Identify which cell holds the provided text, then report its (x, y) central coordinate. 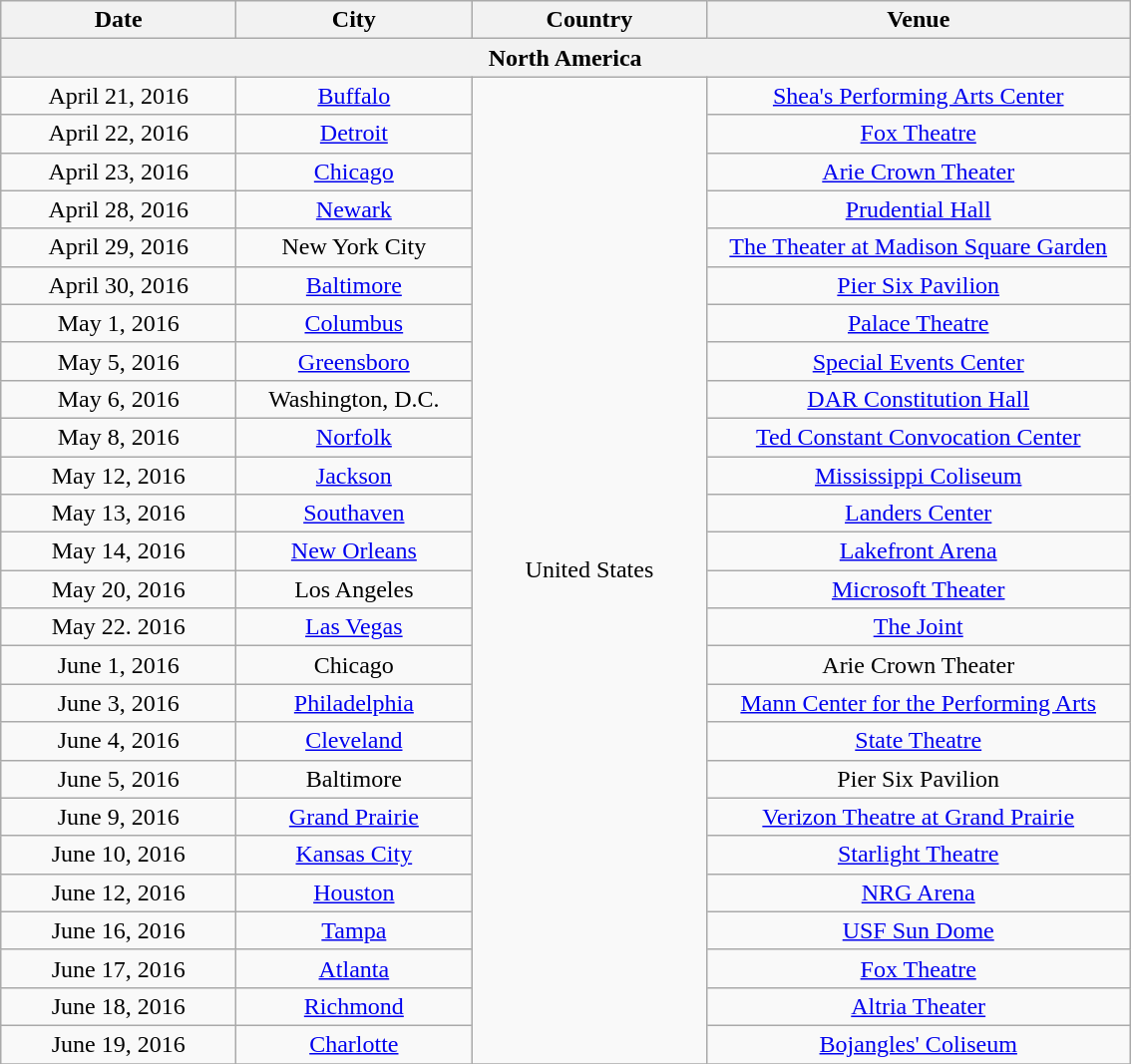
State Theatre (919, 741)
North America (565, 58)
City (354, 20)
May 20, 2016 (119, 589)
Verizon Theatre at Grand Prairie (919, 817)
Cleveland (354, 741)
Date (119, 20)
Ted Constant Convocation Center (919, 437)
Tampa (354, 930)
June 3, 2016 (119, 703)
Philadelphia (354, 703)
Southaven (354, 514)
June 9, 2016 (119, 817)
Las Vegas (354, 627)
The Theater at Madison Square Garden (919, 247)
May 12, 2016 (119, 476)
June 17, 2016 (119, 968)
Los Angeles (354, 589)
June 12, 2016 (119, 892)
DAR Constitution Hall (919, 399)
June 18, 2016 (119, 1006)
May 13, 2016 (119, 514)
June 19, 2016 (119, 1044)
Grand Prairie (354, 817)
April 28, 2016 (119, 209)
May 8, 2016 (119, 437)
May 1, 2016 (119, 323)
Newark (354, 209)
NRG Arena (919, 892)
May 6, 2016 (119, 399)
New York City (354, 247)
June 5, 2016 (119, 779)
June 16, 2016 (119, 930)
Charlotte (354, 1044)
June 1, 2016 (119, 665)
Mann Center for the Performing Arts (919, 703)
April 23, 2016 (119, 172)
April 22, 2016 (119, 134)
Bojangles' Coliseum (919, 1044)
May 22. 2016 (119, 627)
Detroit (354, 134)
Buffalo (354, 96)
Columbus (354, 323)
Houston (354, 892)
May 5, 2016 (119, 361)
Washington, D.C. (354, 399)
Palace Theatre (919, 323)
Country (589, 20)
April 21, 2016 (119, 96)
Altria Theater (919, 1006)
Special Events Center (919, 361)
Norfolk (354, 437)
Lakefront Arena (919, 551)
May 14, 2016 (119, 551)
Kansas City (354, 855)
Greensboro (354, 361)
United States (589, 570)
New Orleans (354, 551)
June 10, 2016 (119, 855)
Mississippi Coliseum (919, 476)
Landers Center (919, 514)
June 4, 2016 (119, 741)
April 30, 2016 (119, 285)
Jackson (354, 476)
Venue (919, 20)
Starlight Theatre (919, 855)
Prudential Hall (919, 209)
April 29, 2016 (119, 247)
USF Sun Dome (919, 930)
Microsoft Theater (919, 589)
Shea's Performing Arts Center (919, 96)
Atlanta (354, 968)
The Joint (919, 627)
Richmond (354, 1006)
